Locate the cell with the specified text and output its (x, y) center coordinate. 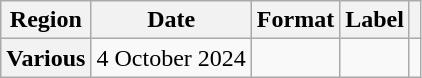
Format (295, 20)
Label (375, 20)
Region (46, 20)
Date (171, 20)
4 October 2024 (171, 58)
Various (46, 58)
